Detect which cell encompasses the target text, then output its (X, Y) center coordinate. 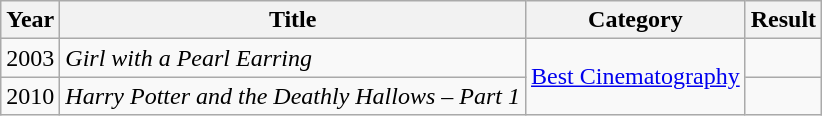
Year (30, 20)
Title (293, 20)
2010 (30, 96)
Category (636, 20)
Harry Potter and the Deathly Hallows – Part 1 (293, 96)
2003 (30, 58)
Best Cinematography (636, 77)
Result (783, 20)
Girl with a Pearl Earring (293, 58)
